For the text-containing cell, return its midpoint in [x, y] coordinate format. 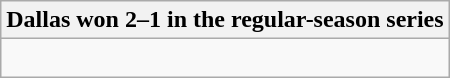
Dallas won 2–1 in the regular-season series [225, 20]
